Extract the (X, Y) coordinate from the center of the cell holding the provided text.  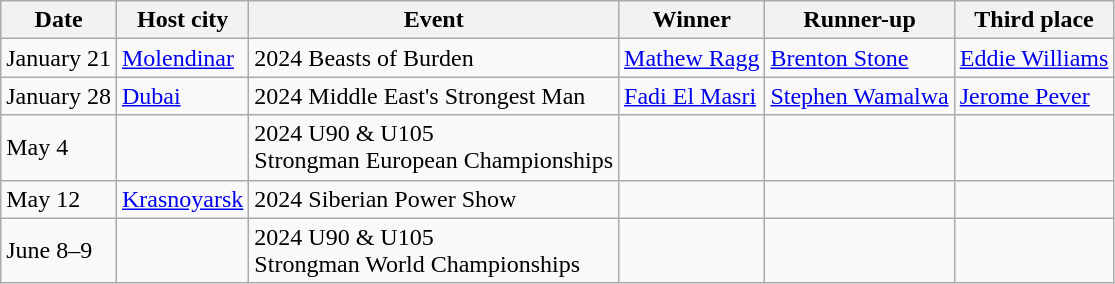
Date (59, 20)
Mathew Ragg (692, 58)
2024 Middle East's Strongest Man (434, 96)
May 4 (59, 148)
Eddie Williams (1034, 58)
2024 U90 & U105Strongman World Championships (434, 250)
2024 U90 & U105Strongman European Championships (434, 148)
Third place (1034, 20)
Runner-up (860, 20)
Winner (692, 20)
May 12 (59, 199)
Dubai (182, 96)
Molendinar (182, 58)
Krasnoyarsk (182, 199)
January 28 (59, 96)
Jerome Pever (1034, 96)
Stephen Wamalwa (860, 96)
2024 Siberian Power Show (434, 199)
Event (434, 20)
2024 Beasts of Burden (434, 58)
January 21 (59, 58)
Fadi El Masri (692, 96)
Host city (182, 20)
June 8–9 (59, 250)
Brenton Stone (860, 58)
